Provide the (X, Y) coordinate of the cell's center where the given text is located.  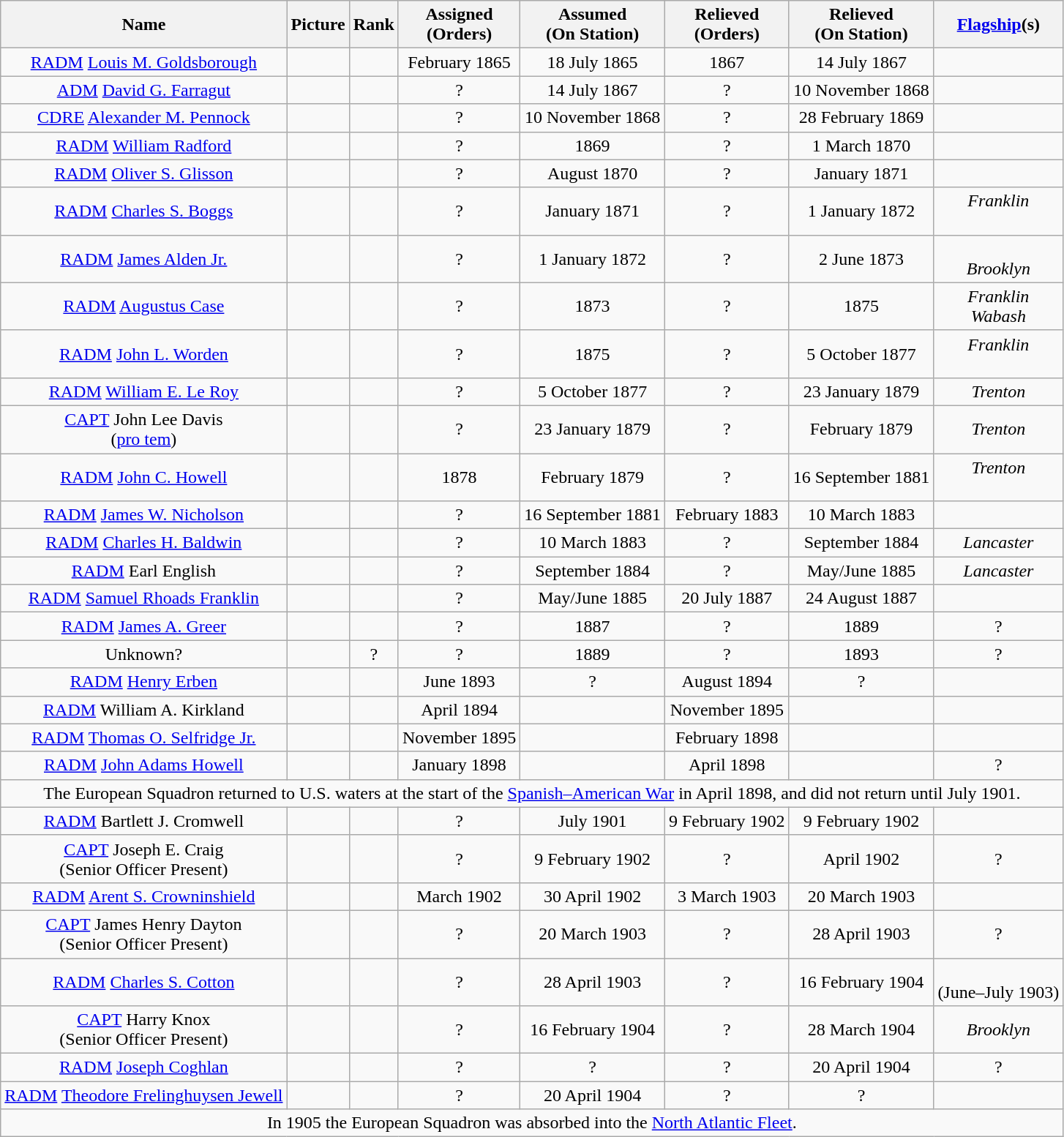
1867 (727, 62)
CAPT John Lee Davis(pro tem) (143, 429)
RADM Charles S. Cotton (143, 982)
February 1865 (459, 62)
RADM John Adams Howell (143, 765)
RADM William E. Le Roy (143, 391)
RADM James A. Greer (143, 626)
1873 (593, 306)
RADM Charles S. Boggs (143, 211)
1893 (861, 654)
April 1894 (459, 710)
Unknown? (143, 654)
24 August 1887 (861, 598)
30 April 1902 (593, 896)
February 1898 (727, 738)
CAPT Harry Knox(Senior Officer Present) (143, 1030)
In 1905 the European Squadron was absorbed into the North Atlantic Fleet. (532, 1123)
1 March 1870 (861, 146)
RADM Charles H. Baldwin (143, 543)
July 1901 (593, 821)
Assigned(Orders) (459, 25)
February 1883 (727, 515)
March 1902 (459, 896)
3 March 1903 (727, 896)
RADM William A. Kirkland (143, 710)
April 1898 (727, 765)
Name (143, 25)
CAPT Joseph E. Craig(Senior Officer Present) (143, 859)
1887 (593, 626)
RADM John L. Worden (143, 354)
RADM Henry Erben (143, 682)
RADM Theodore Frelinghuysen Jewell (143, 1095)
1878 (459, 477)
RADM Augustus Case (143, 306)
Picture (318, 25)
20 July 1887 (727, 598)
August 1894 (727, 682)
RADM Oliver S. Glisson (143, 173)
RADM Earl English (143, 571)
RADM James W. Nicholson (143, 515)
RADM Thomas O. Selfridge Jr. (143, 738)
RADM William Radford (143, 146)
Relieved(Orders) (727, 25)
Relieved(On Station) (861, 25)
CAPT James Henry Dayton(Senior Officer Present) (143, 934)
RADM Louis M. Goldsborough (143, 62)
RADM Arent S. Crowninshield (143, 896)
ADM David G. Farragut (143, 90)
RADM John C. Howell (143, 477)
RADM Bartlett J. Cromwell (143, 821)
28 February 1869 (861, 118)
The European Squadron returned to U.S. waters at the start of the Spanish–American War in April 1898, and did not return until July 1901. (532, 793)
2 June 1873 (861, 259)
January 1898 (459, 765)
Flagship(s) (998, 25)
Assumed(On Station) (593, 25)
RADM Samuel Rhoads Franklin (143, 598)
June 1893 (459, 682)
RADM James Alden Jr. (143, 259)
CDRE Alexander M. Pennock (143, 118)
April 1902 (861, 859)
(June–July 1903) (998, 982)
18 July 1865 (593, 62)
FranklinWabash (998, 306)
August 1870 (593, 173)
28 March 1904 (861, 1030)
RADM Joseph Coghlan (143, 1067)
Rank (373, 25)
1869 (593, 146)
